Extract the [X, Y] coordinate from the center of the cell holding the provided text.  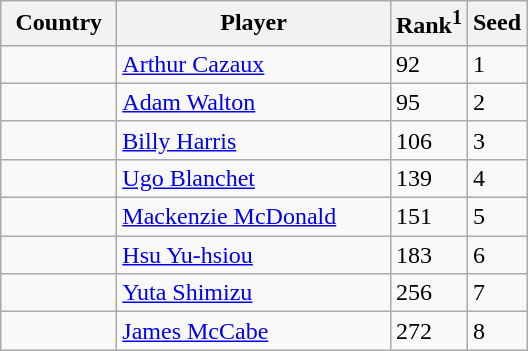
4 [496, 178]
7 [496, 293]
5 [496, 217]
James McCabe [254, 331]
1 [496, 64]
Billy Harris [254, 140]
256 [428, 293]
Ugo Blanchet [254, 178]
6 [496, 255]
106 [428, 140]
Adam Walton [254, 102]
272 [428, 331]
Arthur Cazaux [254, 64]
183 [428, 255]
Seed [496, 24]
95 [428, 102]
Hsu Yu-hsiou [254, 255]
92 [428, 64]
3 [496, 140]
151 [428, 217]
139 [428, 178]
Country [59, 24]
2 [496, 102]
Rank1 [428, 24]
Player [254, 24]
Mackenzie McDonald [254, 217]
Yuta Shimizu [254, 293]
8 [496, 331]
